Determine the (x, y) coordinate at the center of the cell enclosing the given text.  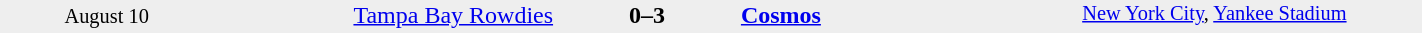
Cosmos (910, 15)
0–3 (648, 15)
New York City, Yankee Stadium (1252, 16)
Tampa Bay Rowdies (384, 15)
August 10 (106, 16)
